Identify which cell holds the provided text, then report its [X, Y] central coordinate. 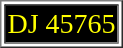
DJ 45765 [61, 24]
